Return the (x, y) coordinate for the center point of the cell that contains the specified text.  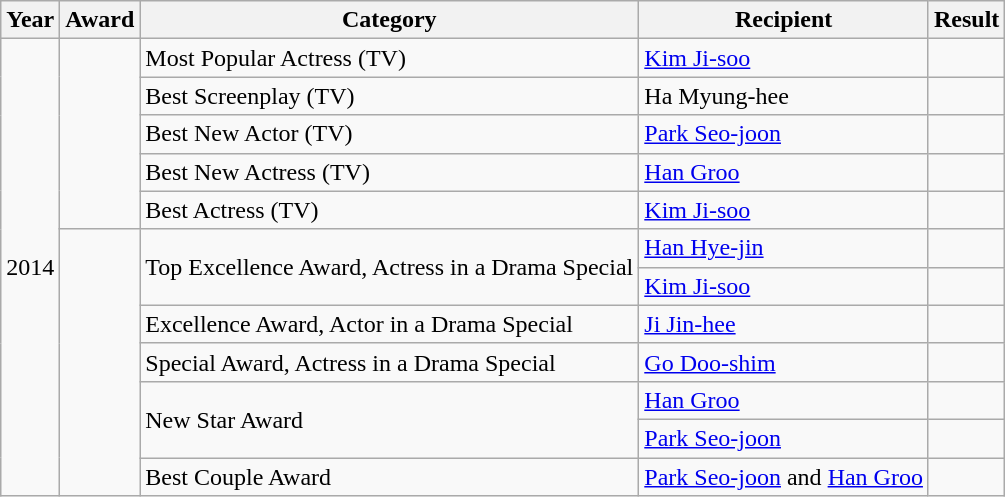
Han Hye-jin (784, 248)
Award (100, 20)
Special Award, Actress in a Drama Special (390, 362)
Category (390, 20)
Best Couple Award (390, 477)
Best New Actress (TV) (390, 172)
Best Actress (TV) (390, 210)
Ha Myung-hee (784, 96)
Top Excellence Award, Actress in a Drama Special (390, 267)
Park Seo-joon and Han Groo (784, 477)
Recipient (784, 20)
Excellence Award, Actor in a Drama Special (390, 324)
Best New Actor (TV) (390, 134)
Most Popular Actress (TV) (390, 58)
Ji Jin-hee (784, 324)
Go Doo-shim (784, 362)
Best Screenplay (TV) (390, 96)
Year (30, 20)
New Star Award (390, 419)
Result (966, 20)
2014 (30, 268)
